Search for the cell housing the specified text and yield its [X, Y] center coordinate. 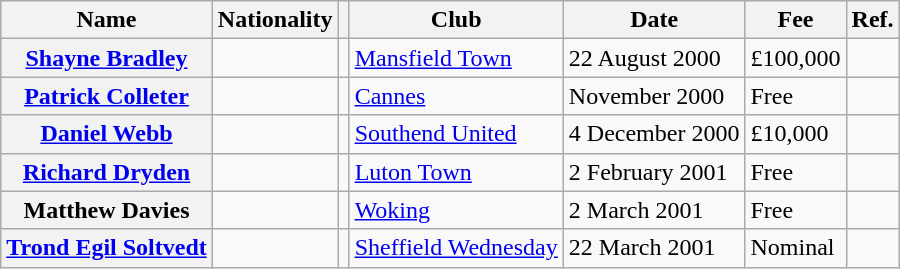
£100,000 [796, 58]
Mansfield Town [456, 58]
Matthew Davies [107, 210]
Name [107, 20]
£10,000 [796, 134]
Shayne Bradley [107, 58]
Patrick Colleter [107, 96]
2 March 2001 [654, 210]
November 2000 [654, 96]
22 August 2000 [654, 58]
Trond Egil Soltvedt [107, 248]
Fee [796, 20]
4 December 2000 [654, 134]
Cannes [456, 96]
Woking [456, 210]
Sheffield Wednesday [456, 248]
Richard Dryden [107, 172]
Nominal [796, 248]
Club [456, 20]
2 February 2001 [654, 172]
Daniel Webb [107, 134]
Nationality [275, 20]
Date [654, 20]
Luton Town [456, 172]
22 March 2001 [654, 248]
Southend United [456, 134]
Ref. [872, 20]
